Output the [x, y] coordinate of the center of the cell containing the given text.  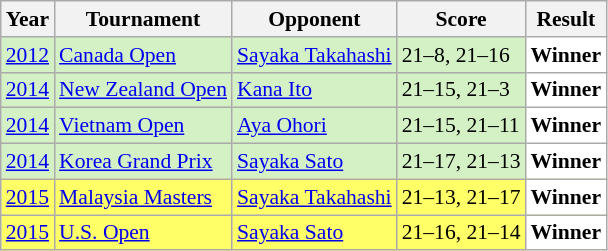
Year [28, 19]
21–16, 21–14 [462, 233]
Aya Ohori [314, 126]
21–8, 21–16 [462, 55]
Canada Open [143, 55]
U.S. Open [143, 233]
Result [566, 19]
Malaysia Masters [143, 197]
New Zealand Open [143, 90]
Tournament [143, 19]
Vietnam Open [143, 126]
2012 [28, 55]
21–13, 21–17 [462, 197]
Korea Grand Prix [143, 162]
Score [462, 19]
Opponent [314, 19]
21–15, 21–11 [462, 126]
21–17, 21–13 [462, 162]
Kana Ito [314, 90]
21–15, 21–3 [462, 90]
